Output the (x, y) coordinate of the center of the cell containing the given text.  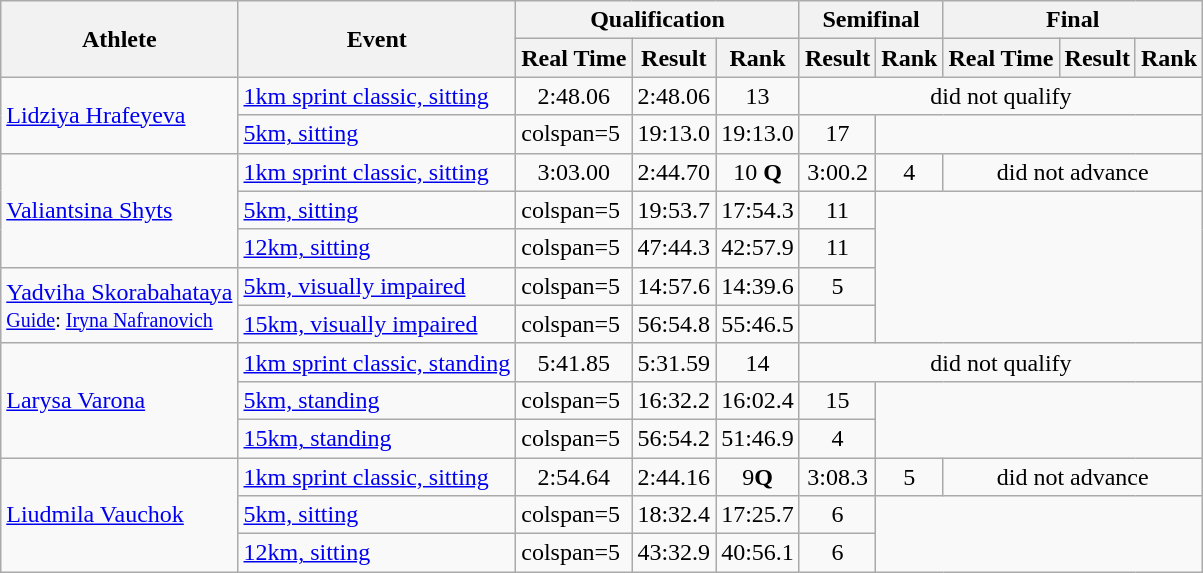
Yadviha SkorabahatayaGuide: Iryna Nafranovich (120, 305)
5:41.85 (574, 362)
1km sprint classic, standing (377, 362)
15km, visually impaired (377, 324)
5:31.59 (674, 362)
15 (837, 400)
17:25.7 (758, 515)
Qualification (658, 20)
2:44.70 (674, 172)
2:54.64 (574, 477)
47:44.3 (674, 248)
14:57.6 (674, 286)
19:53.7 (674, 210)
40:56.1 (758, 553)
42:57.9 (758, 248)
18:32.4 (674, 515)
Athlete (120, 39)
10 Q (758, 172)
3:03.00 (574, 172)
56:54.2 (674, 438)
51:46.9 (758, 438)
43:32.9 (674, 553)
3:00.2 (837, 172)
Semifinal (871, 20)
Final (1073, 20)
Larysa Varona (120, 400)
Valiantsina Shyts (120, 210)
55:46.5 (758, 324)
Event (377, 39)
17:54.3 (758, 210)
15km, standing (377, 438)
14:39.6 (758, 286)
Liudmila Vauchok (120, 515)
16:02.4 (758, 400)
2:44.16 (674, 477)
16:32.2 (674, 400)
9Q (758, 477)
Lidziya Hrafeyeva (120, 115)
14 (758, 362)
13 (758, 96)
56:54.8 (674, 324)
5km, visually impaired (377, 286)
17 (837, 134)
5km, standing (377, 400)
3:08.3 (837, 477)
